Identify which cell holds the provided text, then report its (X, Y) central coordinate. 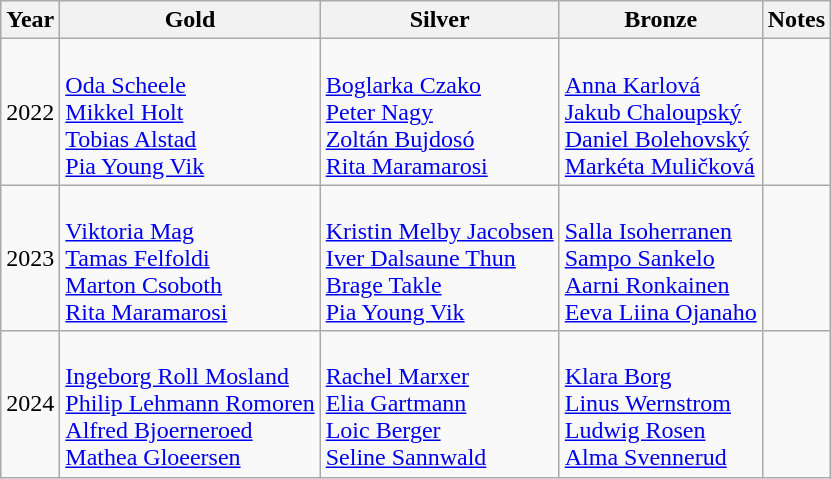
2022 (30, 112)
Viktoria MagTamas FelfoldiMarton CsobothRita Maramarosi (190, 258)
Salla IsoherranenSampo SankeloAarni RonkainenEeva Liina Ojanaho (660, 258)
Boglarka CzakoPeter NagyZoltán BujdosóRita Maramarosi (440, 112)
Anna KarlováJakub ChaloupskýDaniel BolehovskýMarkéta Muličková (660, 112)
Bronze (660, 20)
Ingeborg Roll MoslandPhilip Lehmann RomorenAlfred BjoerneroedMathea Gloeersen (190, 404)
Gold (190, 20)
Kristin Melby JacobsenIver Dalsaune ThunBrage TaklePia Young Vik (440, 258)
2024 (30, 404)
Year (30, 20)
Oda ScheeleMikkel HoltTobias AlstadPia Young Vik (190, 112)
Notes (796, 20)
Silver (440, 20)
2023 (30, 258)
Klara BorgLinus WernstromLudwig RosenAlma Svennerud (660, 404)
Rachel MarxerElia GartmannLoic BergerSeline Sannwald (440, 404)
